Pinpoint the cell where the given text exists, returning its (X, Y) midpoint coordinate. 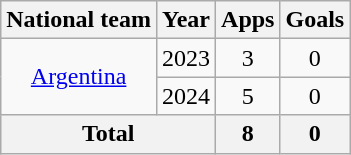
8 (248, 134)
Year (186, 20)
Total (108, 134)
2023 (186, 58)
National team (79, 20)
2024 (186, 96)
5 (248, 96)
Apps (248, 20)
Argentina (79, 77)
3 (248, 58)
Goals (315, 20)
